Pinpoint the cell where the given text exists, returning its [x, y] midpoint coordinate. 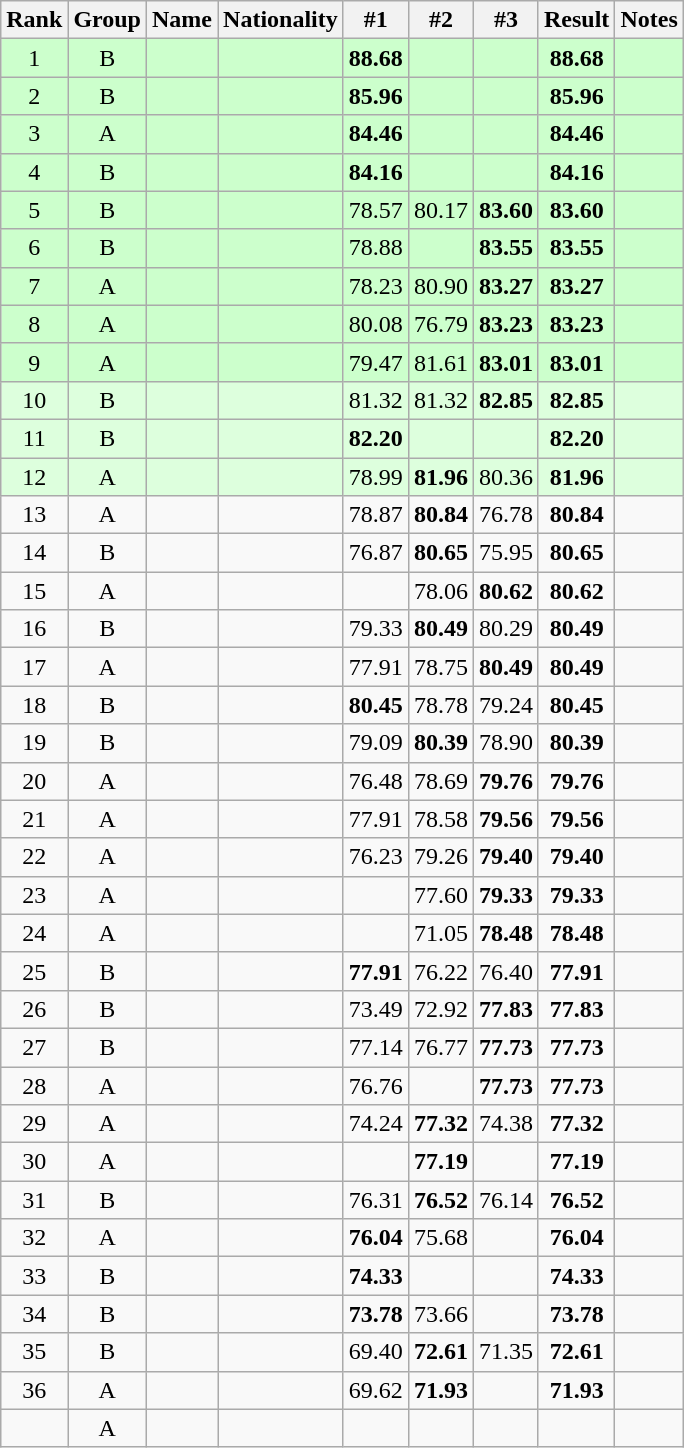
Nationality [281, 20]
Group [108, 20]
78.78 [440, 705]
80.90 [440, 286]
Rank [34, 20]
23 [34, 895]
9 [34, 362]
6 [34, 248]
73.49 [376, 1009]
80.08 [376, 324]
76.77 [440, 1047]
14 [34, 553]
74.24 [376, 1124]
30 [34, 1162]
19 [34, 743]
75.95 [506, 553]
Result [576, 20]
69.62 [376, 1390]
80.36 [506, 477]
4 [34, 172]
71.05 [440, 933]
69.40 [376, 1352]
76.14 [506, 1200]
76.78 [506, 515]
72.92 [440, 1009]
79.24 [506, 705]
79.09 [376, 743]
78.58 [440, 819]
13 [34, 515]
80.17 [440, 210]
2 [34, 96]
76.48 [376, 781]
78.88 [376, 248]
77.60 [440, 895]
79.47 [376, 362]
20 [34, 781]
78.87 [376, 515]
Notes [649, 20]
15 [34, 591]
74.38 [506, 1124]
76.23 [376, 857]
10 [34, 400]
18 [34, 705]
11 [34, 438]
8 [34, 324]
#2 [440, 20]
78.75 [440, 667]
78.90 [506, 743]
31 [34, 1200]
12 [34, 477]
77.14 [376, 1047]
78.06 [440, 591]
80.29 [506, 629]
36 [34, 1390]
78.57 [376, 210]
7 [34, 286]
34 [34, 1314]
17 [34, 667]
79.26 [440, 857]
#3 [506, 20]
76.76 [376, 1085]
#1 [376, 20]
24 [34, 933]
78.23 [376, 286]
27 [34, 1047]
25 [34, 971]
29 [34, 1124]
76.79 [440, 324]
1 [34, 58]
16 [34, 629]
3 [34, 134]
76.40 [506, 971]
71.35 [506, 1352]
78.69 [440, 781]
78.99 [376, 477]
75.68 [440, 1238]
26 [34, 1009]
73.66 [440, 1314]
76.87 [376, 553]
Name [182, 20]
35 [34, 1352]
28 [34, 1085]
81.61 [440, 362]
33 [34, 1276]
32 [34, 1238]
21 [34, 819]
76.22 [440, 971]
5 [34, 210]
76.31 [376, 1200]
22 [34, 857]
